Output the [x, y] coordinate of the center of the cell containing the given text.  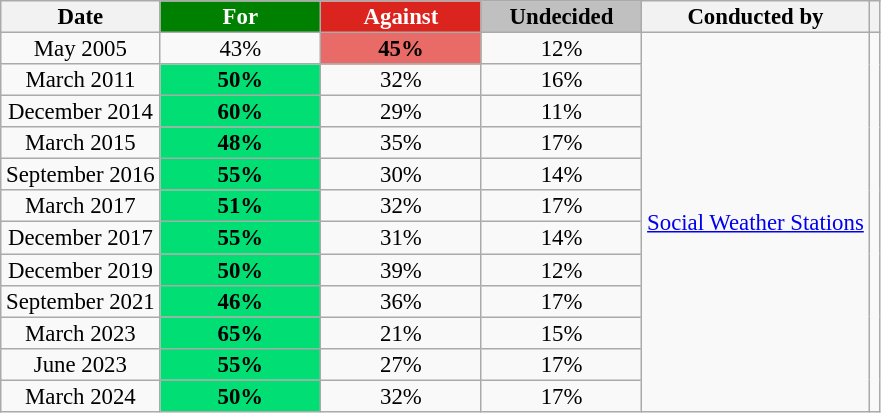
27% [402, 364]
39% [402, 270]
45% [402, 49]
Date [80, 17]
March 2011 [80, 80]
46% [240, 301]
48% [240, 143]
For [240, 17]
March 2015 [80, 143]
March 2024 [80, 396]
65% [240, 333]
Undecided [562, 17]
43% [240, 49]
31% [402, 238]
December 2017 [80, 238]
Against [402, 17]
June 2023 [80, 364]
December 2019 [80, 270]
29% [402, 112]
March 2023 [80, 333]
21% [402, 333]
September 2021 [80, 301]
30% [402, 175]
Conducted by [756, 17]
60% [240, 112]
December 2014 [80, 112]
May 2005 [80, 49]
September 2016 [80, 175]
Social Weather Stations [756, 222]
36% [402, 301]
35% [402, 143]
16% [562, 80]
15% [562, 333]
March 2017 [80, 206]
11% [562, 112]
51% [240, 206]
